Capture the cell that displays the provided text and extract its (x, y) central coordinate. 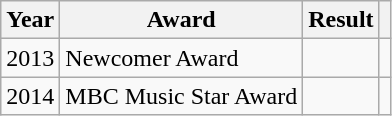
Award (182, 20)
Newcomer Award (182, 58)
2014 (30, 96)
Year (30, 20)
MBC Music Star Award (182, 96)
2013 (30, 58)
Result (341, 20)
